Output the (X, Y) coordinate of the center of the cell containing the given text.  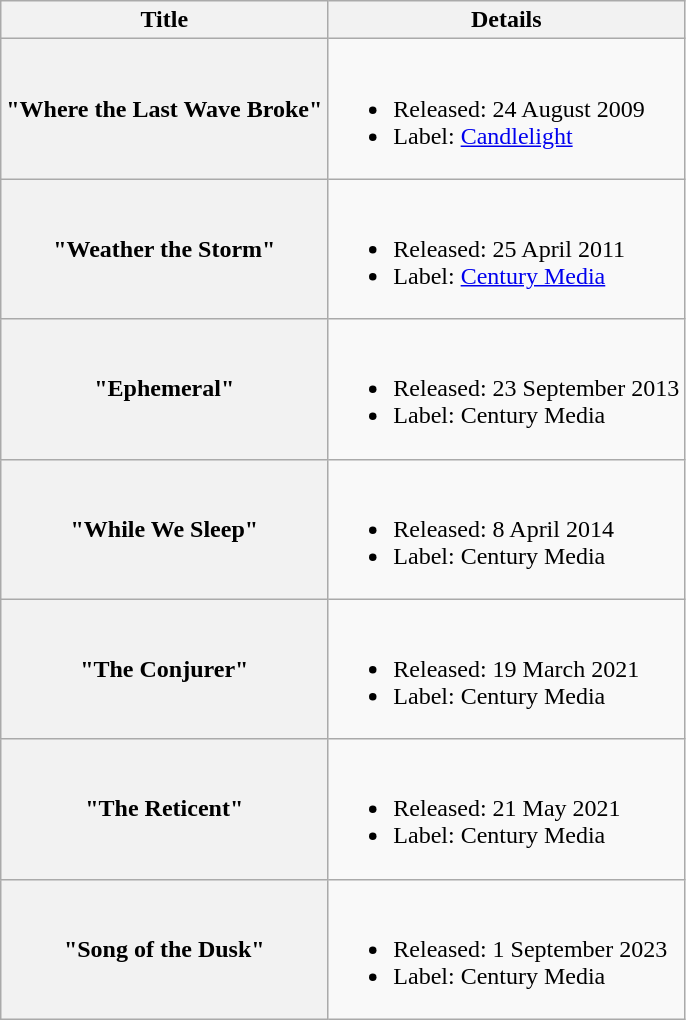
Released: 25 April 2011Label: Century Media (506, 249)
Released: 24 August 2009Label: Candlelight (506, 109)
"The Conjurer" (164, 669)
Released: 21 May 2021Label: Century Media (506, 809)
Details (506, 20)
"Song of the Dusk" (164, 949)
Title (164, 20)
Released: 23 September 2013Label: Century Media (506, 389)
"Where the Last Wave Broke" (164, 109)
"The Reticent" (164, 809)
"Weather the Storm" (164, 249)
"Ephemeral" (164, 389)
"While We Sleep" (164, 529)
Released: 1 September 2023Label: Century Media (506, 949)
Released: 19 March 2021Label: Century Media (506, 669)
Released: 8 April 2014Label: Century Media (506, 529)
